From the cell containing the given text, extract its center point as (X, Y) coordinate. 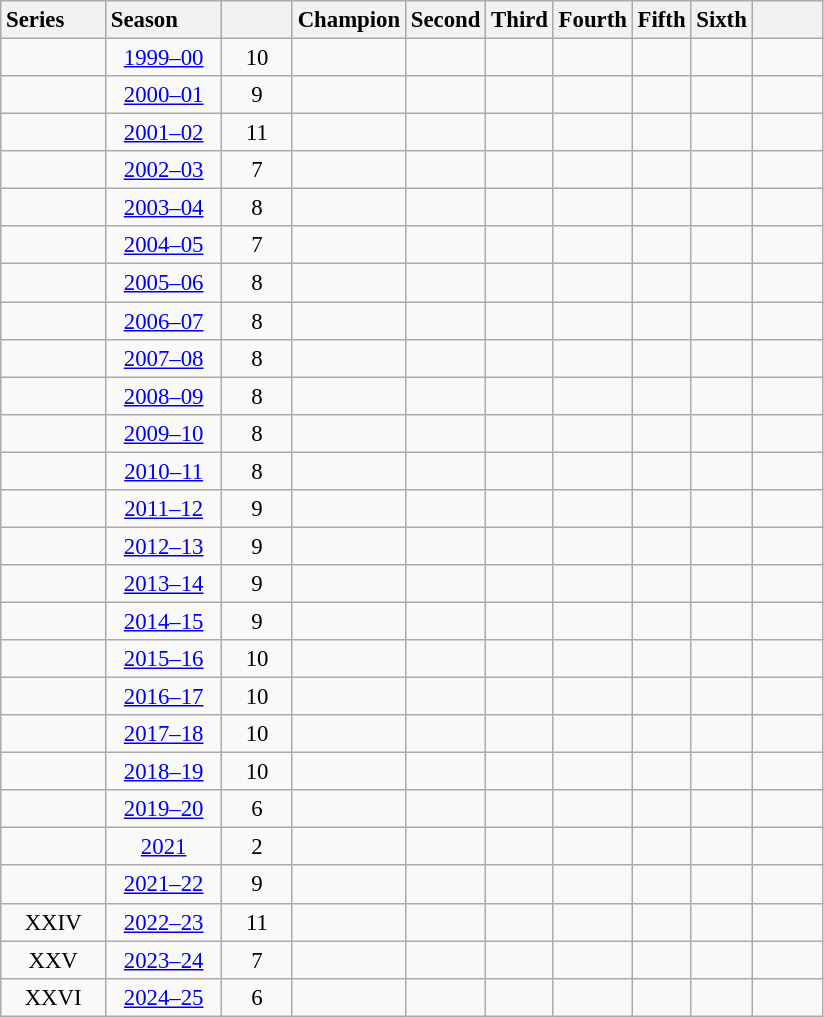
Fifth (662, 20)
2014–15 (164, 621)
2000–01 (164, 95)
2008–09 (164, 396)
Series (54, 20)
2018–19 (164, 772)
2006–07 (164, 321)
2 (258, 847)
Champion (348, 20)
2003–04 (164, 208)
2010–11 (164, 471)
2019–20 (164, 809)
2013–14 (164, 584)
Second (445, 20)
Fourth (592, 20)
2012–13 (164, 546)
Third (520, 20)
2021 (164, 847)
2009–10 (164, 433)
2002–03 (164, 170)
2023–24 (164, 960)
Season (164, 20)
Sixth (722, 20)
2011–12 (164, 509)
2007–08 (164, 358)
2017–18 (164, 734)
2024–25 (164, 997)
2005–06 (164, 283)
2021–22 (164, 885)
2015–16 (164, 659)
2022–23 (164, 922)
XXV (54, 960)
2004–05 (164, 245)
XXIV (54, 922)
1999–00 (164, 58)
2016–17 (164, 697)
XXVI (54, 997)
2001–02 (164, 133)
